Detect which cell encompasses the target text, then output its (x, y) center coordinate. 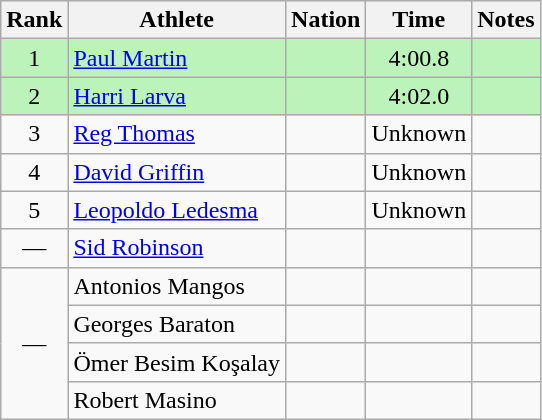
1 (34, 58)
David Griffin (177, 172)
Antonios Mangos (177, 286)
Time (419, 20)
4 (34, 172)
Georges Baraton (177, 324)
Paul Martin (177, 58)
Rank (34, 20)
2 (34, 96)
Ömer Besim Koşalay (177, 362)
Athlete (177, 20)
Leopoldo Ledesma (177, 210)
Harri Larva (177, 96)
3 (34, 134)
4:00.8 (419, 58)
Sid Robinson (177, 248)
5 (34, 210)
Notes (506, 20)
Robert Masino (177, 400)
4:02.0 (419, 96)
Nation (326, 20)
Reg Thomas (177, 134)
